For the text-containing cell, return its midpoint in (X, Y) coordinate format. 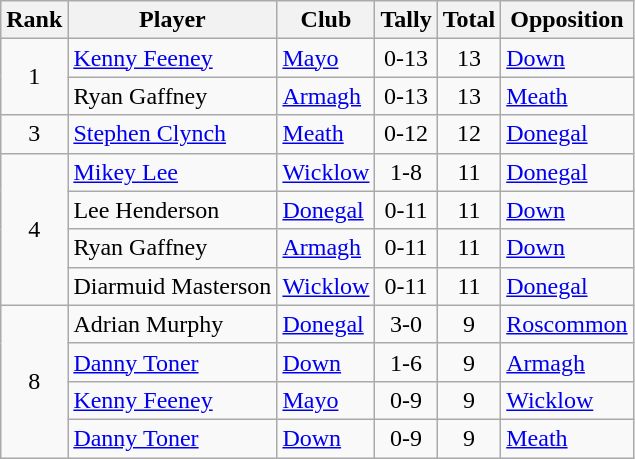
1 (34, 77)
1-6 (406, 362)
12 (469, 134)
Roscommon (567, 324)
Tally (406, 20)
Diarmuid Masterson (172, 286)
8 (34, 381)
Lee Henderson (172, 210)
3 (34, 134)
0-12 (406, 134)
Player (172, 20)
1-8 (406, 172)
Adrian Murphy (172, 324)
Opposition (567, 20)
Club (326, 20)
4 (34, 229)
3-0 (406, 324)
Stephen Clynch (172, 134)
Mikey Lee (172, 172)
Rank (34, 20)
Total (469, 20)
